Find where the given text appears and provide that cell's center as (X, Y) coordinate. 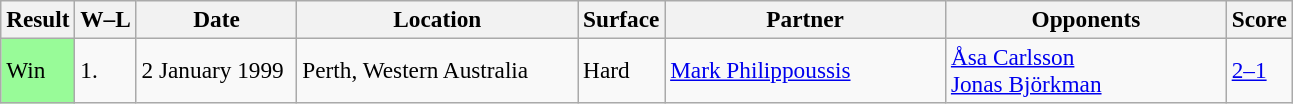
W–L (106, 19)
Location (438, 19)
Result (38, 19)
Date (216, 19)
2–1 (1259, 70)
Perth, Western Australia (438, 70)
Surface (622, 19)
Hard (622, 70)
Partner (806, 19)
1. (106, 70)
Score (1259, 19)
Win (38, 70)
Opponents (1086, 19)
Mark Philippoussis (806, 70)
2 January 1999 (216, 70)
Åsa Carlsson Jonas Björkman (1086, 70)
